Output the (X, Y) coordinate of the center of the cell containing the given text.  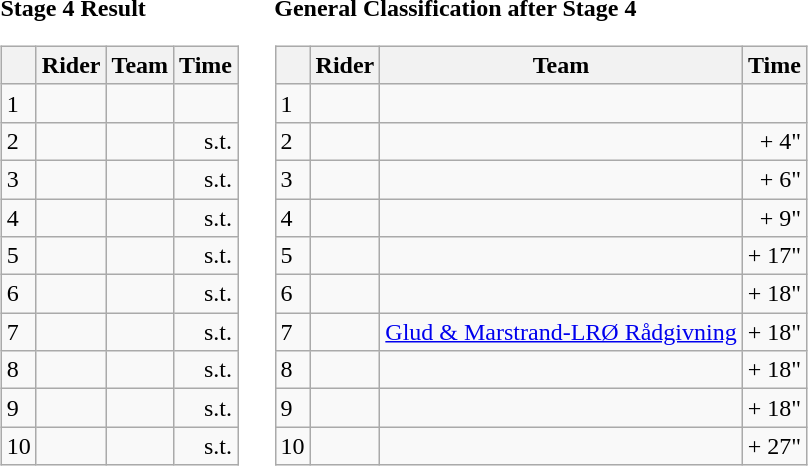
+ 9" (774, 217)
+ 17" (774, 256)
Glud & Marstrand-LRØ Rådgivning (561, 332)
+ 6" (774, 179)
+ 27" (774, 446)
+ 4" (774, 141)
